Return [X, Y] of the center of cell containing provided text 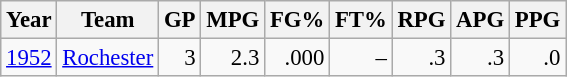
RPG [422, 20]
APG [480, 20]
MPG [233, 20]
FG% [298, 20]
Team [108, 20]
2.3 [233, 58]
Rochester [108, 58]
Year [29, 20]
– [362, 58]
.0 [537, 58]
3 [180, 58]
FT% [362, 20]
.000 [298, 58]
1952 [29, 58]
GP [180, 20]
PPG [537, 20]
